Extract the [X, Y] coordinate from the center of the cell holding the provided text.  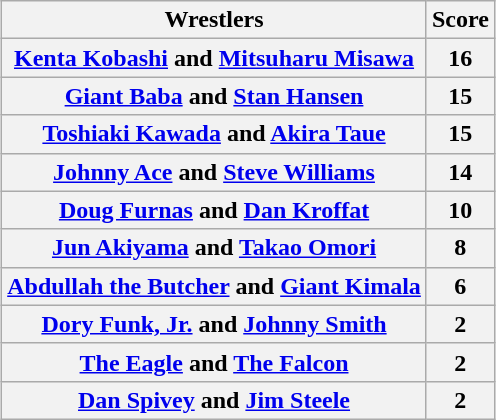
Johnny Ace and Steve Williams [214, 172]
The Eagle and The Falcon [214, 362]
Dory Funk, Jr. and Johnny Smith [214, 324]
Wrestlers [214, 20]
6 [460, 286]
Jun Akiyama and Takao Omori [214, 248]
Score [460, 20]
Abdullah the Butcher and Giant Kimala [214, 286]
Kenta Kobashi and Mitsuharu Misawa [214, 58]
10 [460, 210]
Giant Baba and Stan Hansen [214, 96]
14 [460, 172]
8 [460, 248]
Doug Furnas and Dan Kroffat [214, 210]
Dan Spivey and Jim Steele [214, 400]
Toshiaki Kawada and Akira Taue [214, 134]
16 [460, 58]
